Return (X, Y) of the center of cell containing provided text 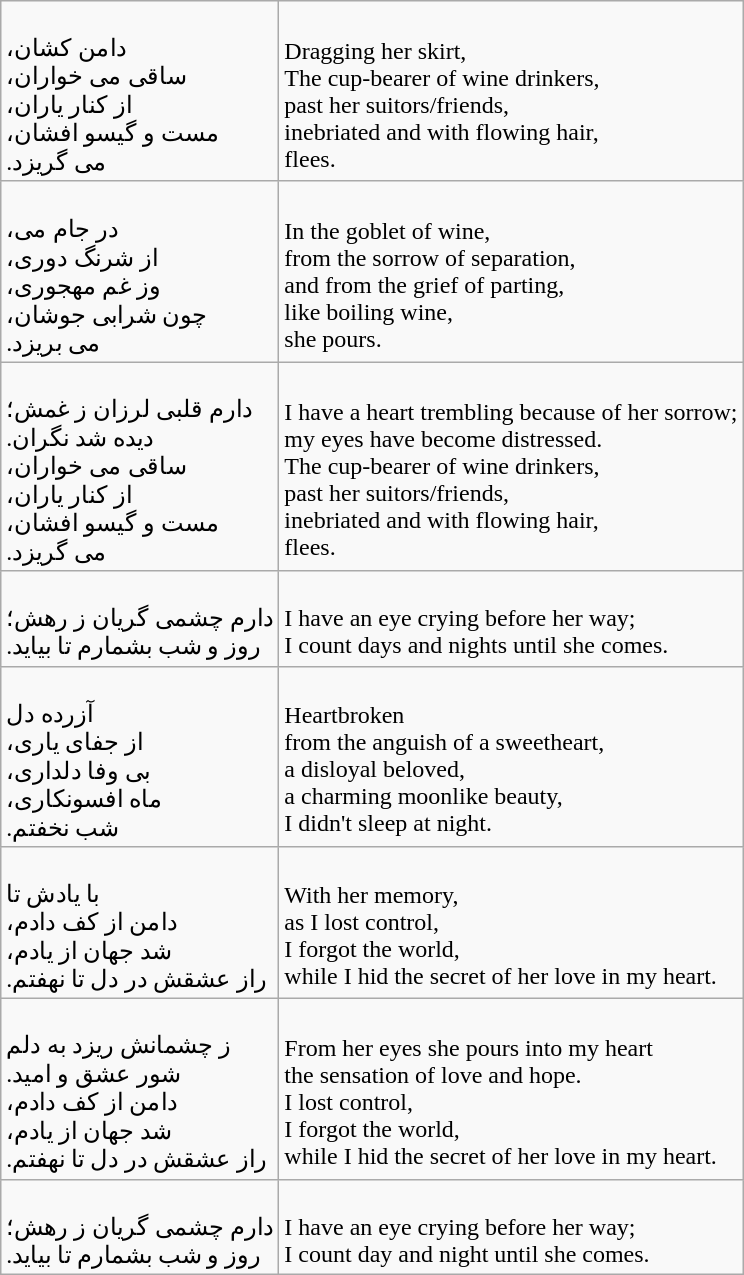
،دامن کشان ،ساقی می خواران ،از کنار یاران ،مست و گیسو افشان .می گریزد (140, 92)
ز چشمانش ریزد به دلم .شور عشق و امید ،دامن از کف دادم ،شد جهان از یادم .راز عشقش در دل تا نهفتم (140, 1090)
I have an eye crying before her way; I count days and nights until she comes. (511, 618)
I have an eye crying before her way; I count day and night until she comes. (511, 1226)
دارم قلبی لرزان ز غمش؛ .دیده شد نگران ،ساقی می خواران ،از کنار یاران ،مست و گیسو افشان .می گریزد (140, 466)
با یادش تا ،دامن از کف دادم ،شد جهان از یادم .راز عشقش در دل تا نهفتم (140, 923)
آزرده دل ،از جفای یاری ،بی وفا دلداری ،ماه افسونکاری .شب نخفتم (140, 756)
Heartbroken from the anguish of a sweetheart, a disloyal beloved, a charming moonlike beauty, I didn't sleep at night. (511, 756)
Dragging her skirt, The cup-bearer of wine drinkers, past her suitors/friends, inebriated and with flowing hair, flees. (511, 92)
In the goblet of wine, from the sorrow of separation, and from the grief of parting, like boiling wine, she pours. (511, 272)
With her memory, as I lost control, I forgot the world, while I hid the secret of her love in my heart. (511, 923)
،در جام می ،از شرنگ دوری ،وز غم مهجوری ،چون شرابی جوشان .می بریزد (140, 272)
